Find where the given text appears and provide that cell's center as [x, y] coordinate. 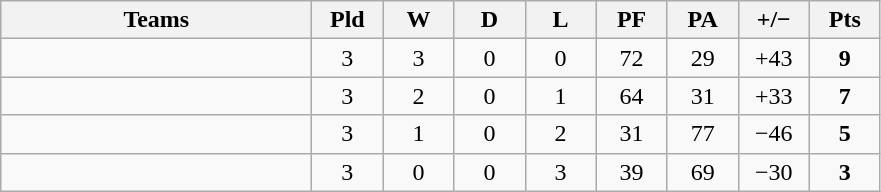
Teams [156, 20]
L [560, 20]
29 [702, 58]
Pld [348, 20]
39 [632, 172]
Pts [844, 20]
PF [632, 20]
−30 [774, 172]
+/− [774, 20]
72 [632, 58]
9 [844, 58]
77 [702, 134]
PA [702, 20]
5 [844, 134]
69 [702, 172]
+33 [774, 96]
D [490, 20]
−46 [774, 134]
7 [844, 96]
W [418, 20]
+43 [774, 58]
64 [632, 96]
